Detect which cell encompasses the target text, then output its (x, y) center coordinate. 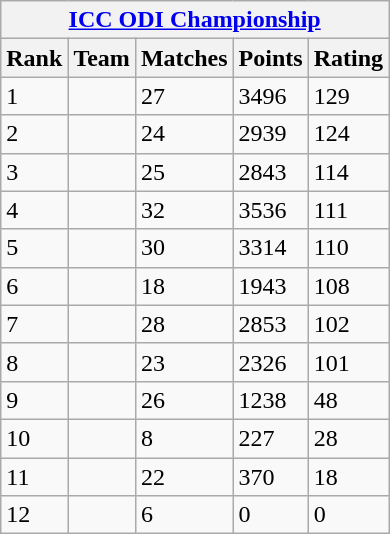
1 (34, 96)
12 (34, 515)
129 (348, 96)
30 (184, 248)
2939 (270, 134)
5 (34, 248)
3 (34, 172)
4 (34, 210)
111 (348, 210)
32 (184, 210)
108 (348, 286)
114 (348, 172)
Team (102, 58)
3314 (270, 248)
2843 (270, 172)
9 (34, 400)
24 (184, 134)
27 (184, 96)
22 (184, 477)
25 (184, 172)
ICC ODI Championship (195, 20)
48 (348, 400)
7 (34, 324)
Matches (184, 58)
2853 (270, 324)
Rating (348, 58)
102 (348, 324)
26 (184, 400)
370 (270, 477)
227 (270, 438)
11 (34, 477)
1943 (270, 286)
101 (348, 362)
3536 (270, 210)
110 (348, 248)
3496 (270, 96)
1238 (270, 400)
2326 (270, 362)
124 (348, 134)
Points (270, 58)
23 (184, 362)
10 (34, 438)
2 (34, 134)
Rank (34, 58)
